Search for the cell housing the specified text and yield its (X, Y) center coordinate. 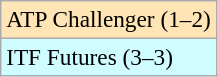
ATP Challenger (1–2) (108, 19)
ITF Futures (3–3) (108, 57)
